Extract the [X, Y] coordinate from the center of the cell holding the provided text.  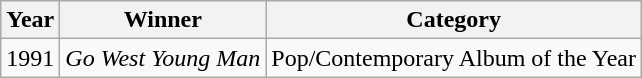
Go West Young Man [163, 58]
Winner [163, 20]
Year [30, 20]
1991 [30, 58]
Category [454, 20]
Pop/Contemporary Album of the Year [454, 58]
